Locate the cell with the specified text and output its [x, y] center coordinate. 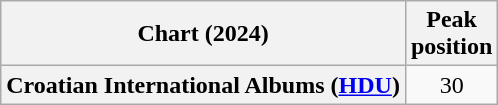
Peakposition [451, 34]
Croatian International Albums (HDU) [204, 85]
Chart (2024) [204, 34]
30 [451, 85]
